Capture the cell that displays the provided text and extract its (x, y) central coordinate. 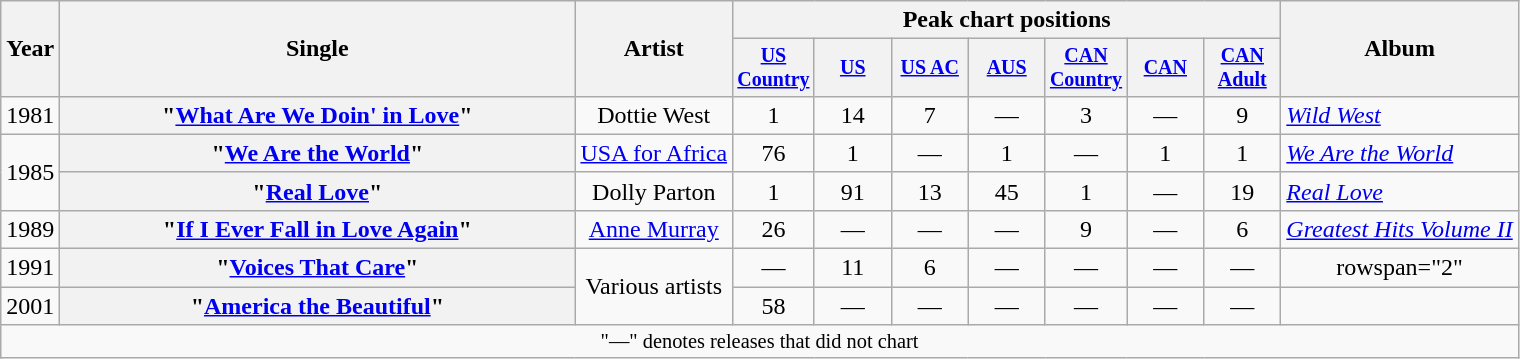
Greatest Hits Volume II (1400, 229)
58 (774, 306)
"—" denotes releases that did not chart (760, 342)
"If I Ever Fall in Love Again" (318, 229)
USA for Africa (654, 153)
1989 (30, 229)
Year (30, 49)
26 (774, 229)
Peak chart positions (1007, 20)
Real Love (1400, 191)
"America the Beautiful" (318, 306)
US AC (930, 68)
"What Are We Doin' in Love" (318, 115)
Album (1400, 49)
CAN Adult (1242, 68)
76 (774, 153)
We Are the World (1400, 153)
14 (852, 115)
CAN Country (1086, 68)
US Country (774, 68)
AUS (1006, 68)
7 (930, 115)
Anne Murray (654, 229)
Artist (654, 49)
1981 (30, 115)
Wild West (1400, 115)
rowspan="2" (1400, 268)
"We Are the World" (318, 153)
"Voices That Care" (318, 268)
Single (318, 49)
Dolly Parton (654, 191)
"Real Love" (318, 191)
45 (1006, 191)
Dottie West (654, 115)
Various artists (654, 287)
1985 (30, 172)
91 (852, 191)
US (852, 68)
11 (852, 268)
CAN (1166, 68)
13 (930, 191)
19 (1242, 191)
1991 (30, 268)
3 (1086, 115)
2001 (30, 306)
